Provide the (X, Y) coordinate of the cell's center where the given text is located.  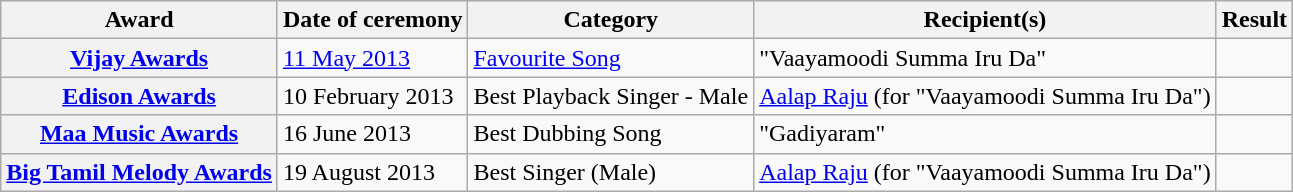
Vijay Awards (140, 58)
Recipient(s) (986, 20)
"Vaayamoodi Summa Iru Da" (986, 58)
Date of ceremony (372, 20)
Award (140, 20)
"Gadiyaram" (986, 134)
Result (1254, 20)
Best Dubbing Song (611, 134)
11 May 2013 (372, 58)
10 February 2013 (372, 96)
16 June 2013 (372, 134)
Best Playback Singer - Male (611, 96)
19 August 2013 (372, 172)
Favourite Song (611, 58)
Big Tamil Melody Awards (140, 172)
Maa Music Awards (140, 134)
Best Singer (Male) (611, 172)
Category (611, 20)
Edison Awards (140, 96)
